Return [X, Y] of the center of cell containing provided text 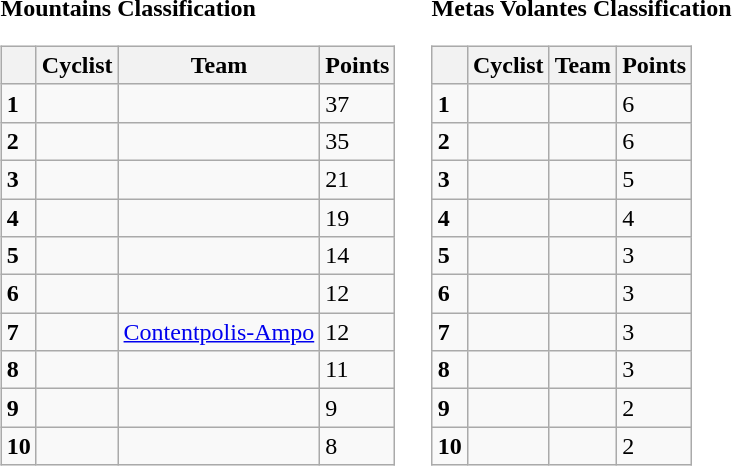
19 [358, 217]
35 [358, 141]
14 [358, 256]
11 [358, 370]
Contentpolis-Ampo [219, 332]
21 [358, 179]
37 [358, 103]
